Scan for the cell matching the given text and deliver its (x, y) coordinate at center. 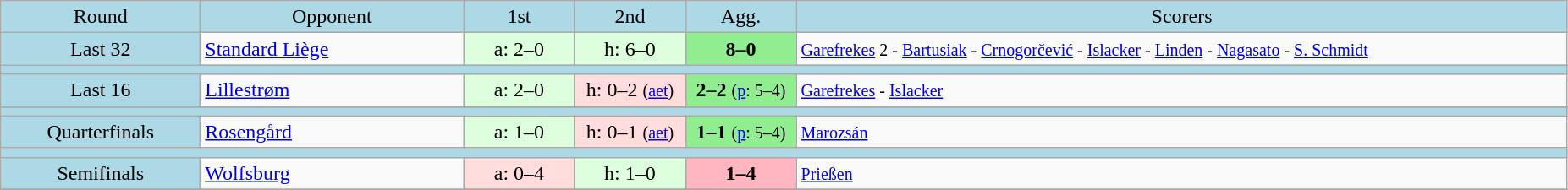
Quarterfinals (101, 132)
Rosengård (332, 132)
Last 32 (101, 49)
Garefrekes 2 - Bartusiak - Crnogorčević - Islacker - Linden - Nagasato - S. Schmidt (1181, 49)
Scorers (1181, 17)
Garefrekes - Islacker (1181, 90)
h: 1–0 (630, 173)
1–4 (741, 173)
Opponent (332, 17)
Marozsán (1181, 132)
1–1 (p: 5–4) (741, 132)
h: 0–2 (aet) (630, 90)
1st (520, 17)
a: 1–0 (520, 132)
Wolfsburg (332, 173)
Round (101, 17)
Lillestrøm (332, 90)
a: 0–4 (520, 173)
Prießen (1181, 173)
Semifinals (101, 173)
2–2 (p: 5–4) (741, 90)
h: 6–0 (630, 49)
Last 16 (101, 90)
Standard Liège (332, 49)
2nd (630, 17)
8–0 (741, 49)
h: 0–1 (aet) (630, 132)
Agg. (741, 17)
